From the cell containing the given text, extract its center point as [x, y] coordinate. 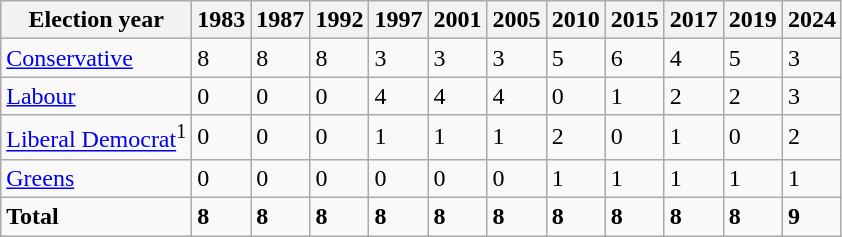
2017 [694, 20]
2010 [576, 20]
9 [812, 217]
2005 [516, 20]
1992 [340, 20]
2015 [634, 20]
1987 [280, 20]
2001 [458, 20]
Liberal Democrat1 [96, 138]
Greens [96, 178]
Total [96, 217]
2024 [812, 20]
Election year [96, 20]
Conservative [96, 58]
1997 [398, 20]
6 [634, 58]
Labour [96, 96]
1983 [222, 20]
2019 [752, 20]
